Scan for the cell matching the given text and deliver its (x, y) coordinate at center. 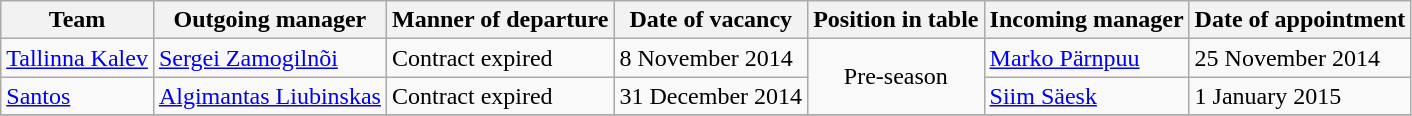
Pre-season (896, 77)
Algimantas Liubinskas (270, 96)
Date of vacancy (711, 20)
Sergei Zamogilnõi (270, 58)
8 November 2014 (711, 58)
25 November 2014 (1300, 58)
Team (78, 20)
Outgoing manager (270, 20)
31 December 2014 (711, 96)
Siim Säesk (1086, 96)
Position in table (896, 20)
Manner of departure (500, 20)
Marko Pärnpuu (1086, 58)
Incoming manager (1086, 20)
Date of appointment (1300, 20)
1 January 2015 (1300, 96)
Santos (78, 96)
Tallinna Kalev (78, 58)
